Identify which cell holds the provided text, then report its [x, y] central coordinate. 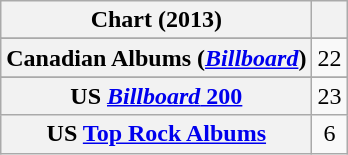
23 [330, 96]
6 [330, 134]
Canadian Albums (Billboard) [156, 58]
22 [330, 58]
Chart (2013) [156, 20]
US Top Rock Albums [156, 134]
US Billboard 200 [156, 96]
